Output the (x, y) coordinate of the center of the cell containing the given text.  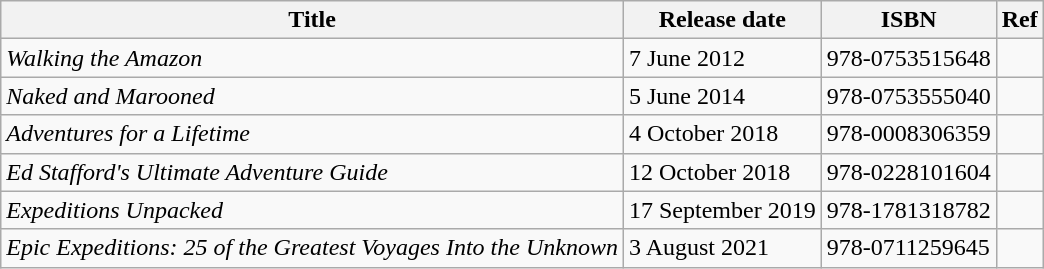
7 June 2012 (722, 58)
978-0753555040 (908, 96)
Epic Expeditions: 25 of the Greatest Voyages Into the Unknown (312, 248)
12 October 2018 (722, 172)
5 June 2014 (722, 96)
ISBN (908, 20)
978-0753515648 (908, 58)
Ed Stafford's Ultimate Adventure Guide (312, 172)
Title (312, 20)
978-0008306359 (908, 134)
Expeditions Unpacked (312, 210)
Naked and Marooned (312, 96)
3 August 2021 (722, 248)
Walking the Amazon (312, 58)
978-1781318782 (908, 210)
4 October 2018 (722, 134)
17 September 2019 (722, 210)
978-0228101604 (908, 172)
Release date (722, 20)
978-0711259645 (908, 248)
Adventures for a Lifetime (312, 134)
Ref (1020, 20)
